Detect which cell encompasses the target text, then output its [X, Y] center coordinate. 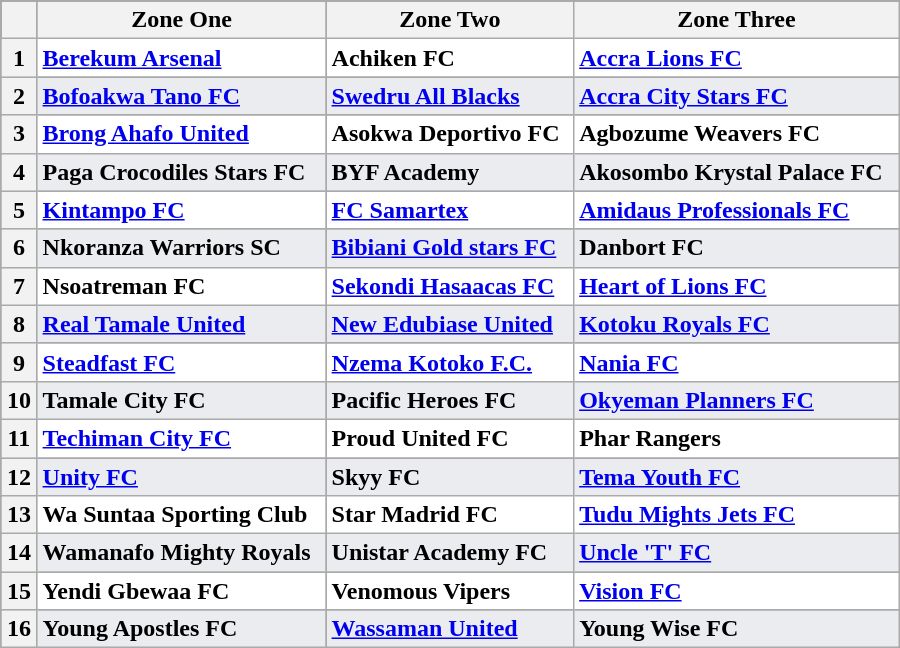
Kintampo FC [182, 210]
Kotoku Royals FC [737, 324]
FC Samartex [450, 210]
Wamanafo Mighty Royals [182, 553]
16 [19, 629]
Unity FC [182, 477]
Wa Suntaa Sporting Club [182, 515]
Tudu Mights Jets FC [737, 515]
Tema Youth FC [737, 477]
14 [19, 553]
6 [19, 248]
Nsoatreman FC [182, 286]
Agbozume Weavers FC [737, 134]
Nkoranza Warriors SC [182, 248]
Phar Rangers [737, 438]
11 [19, 438]
13 [19, 515]
Amidaus Professionals FC [737, 210]
5 [19, 210]
Proud United FC [450, 438]
Steadfast FC [182, 362]
8 [19, 324]
Accra Lions FC [737, 58]
Danbort FC [737, 248]
Star Madrid FC [450, 515]
Zone Two [450, 20]
Unistar Academy FC [450, 553]
Young Wise FC [737, 629]
7 [19, 286]
3 [19, 134]
Yendi Gbewaa FC [182, 591]
Wassaman United [450, 629]
Real Tamale United [182, 324]
Zone Three [737, 20]
Asokwa Deportivo FC [450, 134]
10 [19, 400]
Nania FC [737, 362]
Nzema Kotoko F.C. [450, 362]
Paga Crocodiles Stars FC [182, 172]
Skyy FC [450, 477]
15 [19, 591]
1 [19, 58]
Accra City Stars FC [737, 96]
Sekondi Hasaacas FC [450, 286]
Swedru All Blacks [450, 96]
Heart of Lions FC [737, 286]
Berekum Arsenal [182, 58]
Bibiani Gold stars FC [450, 248]
Brong Ahafo United [182, 134]
Venomous Vipers [450, 591]
2 [19, 96]
Bofoakwa Tano FC [182, 96]
4 [19, 172]
12 [19, 477]
Vision FC [737, 591]
Young Apostles FC [182, 629]
Zone One [182, 20]
9 [19, 362]
Uncle 'T' FC [737, 553]
BYF Academy [450, 172]
Okyeman Planners FC [737, 400]
Achiken FC [450, 58]
Akosombo Krystal Palace FC [737, 172]
Tamale City FC [182, 400]
New Edubiase United [450, 324]
Pacific Heroes FC [450, 400]
Techiman City FC [182, 438]
